For the text-containing cell, return its midpoint in [X, Y] coordinate format. 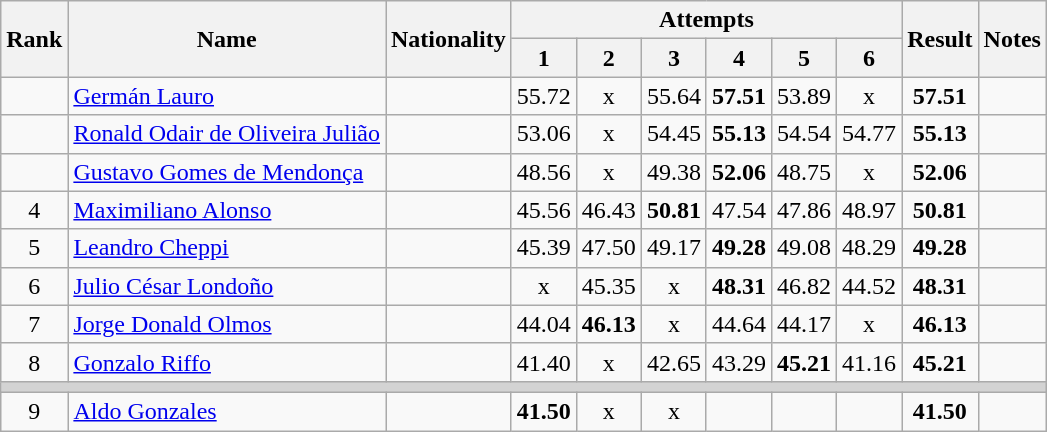
48.56 [544, 172]
8 [34, 362]
43.29 [738, 362]
44.17 [804, 324]
47.50 [608, 248]
55.72 [544, 96]
Result [940, 39]
Aldo Gonzales [227, 411]
Nationality [449, 39]
45.35 [608, 286]
41.16 [870, 362]
48.97 [870, 210]
45.56 [544, 210]
46.82 [804, 286]
54.45 [674, 134]
44.64 [738, 324]
53.89 [804, 96]
49.08 [804, 248]
Ronald Odair de Oliveira Julião [227, 134]
9 [34, 411]
54.77 [870, 134]
45.39 [544, 248]
48.75 [804, 172]
54.54 [804, 134]
46.43 [608, 210]
Germán Lauro [227, 96]
3 [674, 58]
41.40 [544, 362]
7 [34, 324]
49.38 [674, 172]
Julio César Londoño [227, 286]
Maximiliano Alonso [227, 210]
Attempts [706, 20]
2 [608, 58]
55.64 [674, 96]
Notes [1012, 39]
Jorge Donald Olmos [227, 324]
Rank [34, 39]
48.29 [870, 248]
53.06 [544, 134]
1 [544, 58]
42.65 [674, 362]
44.52 [870, 286]
47.86 [804, 210]
Name [227, 39]
47.54 [738, 210]
44.04 [544, 324]
Leandro Cheppi [227, 248]
49.17 [674, 248]
Gonzalo Riffo [227, 362]
Gustavo Gomes de Mendonça [227, 172]
